From the cell containing the given text, extract its center point as (x, y) coordinate. 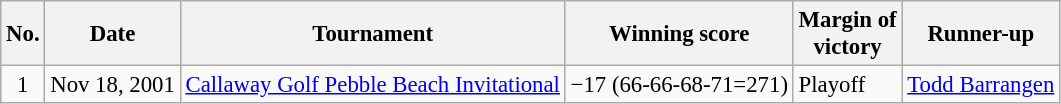
Callaway Golf Pebble Beach Invitational (372, 85)
1 (23, 85)
Margin ofvictory (848, 34)
Date (112, 34)
Todd Barrangen (981, 85)
Winning score (679, 34)
Runner-up (981, 34)
Playoff (848, 85)
−17 (66-66-68-71=271) (679, 85)
No. (23, 34)
Tournament (372, 34)
Nov 18, 2001 (112, 85)
